Locate the cell with the specified text and output its [x, y] center coordinate. 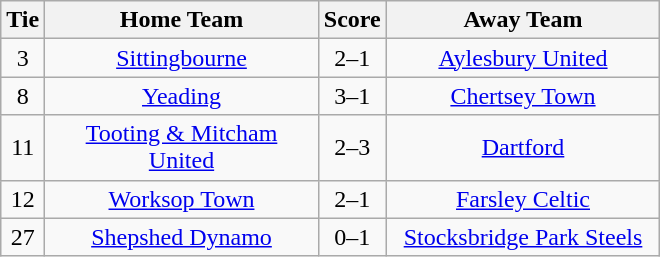
11 [23, 148]
8 [23, 96]
3 [23, 58]
Dartford [523, 148]
Yeading [182, 96]
Away Team [523, 20]
3–1 [352, 96]
Tie [23, 20]
Aylesbury United [523, 58]
Chertsey Town [523, 96]
Worksop Town [182, 199]
27 [23, 237]
0–1 [352, 237]
Home Team [182, 20]
Sittingbourne [182, 58]
Score [352, 20]
Tooting & Mitcham United [182, 148]
2–3 [352, 148]
Shepshed Dynamo [182, 237]
12 [23, 199]
Stocksbridge Park Steels [523, 237]
Farsley Celtic [523, 199]
